Provide the (X, Y) coordinate of the cell's center where the given text is located.  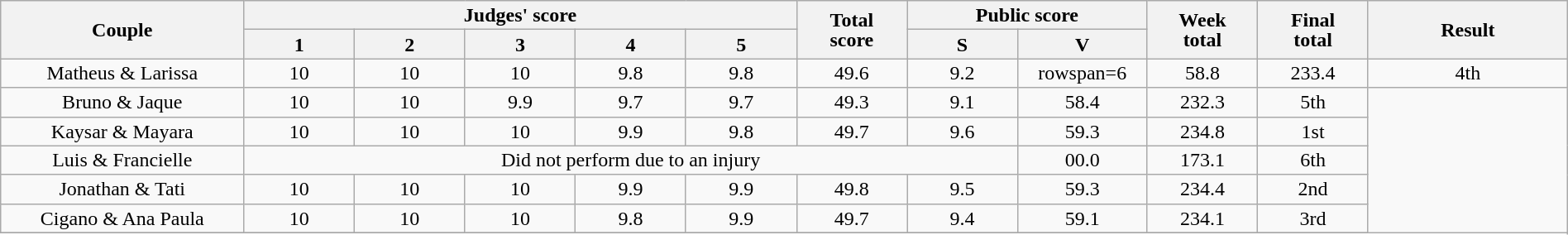
49.8 (852, 189)
5th (1313, 103)
V (1082, 45)
234.8 (1202, 131)
233.4 (1313, 73)
Kaysar & Mayara (122, 131)
Totalscore (852, 30)
Public score (1027, 15)
Cigano & Ana Paula (122, 218)
49.3 (852, 103)
Jonathan & Tati (122, 189)
2nd (1313, 189)
4th (1467, 73)
2 (409, 45)
173.1 (1202, 161)
Judges' score (520, 15)
Matheus & Larissa (122, 73)
9.5 (963, 189)
58.8 (1202, 73)
00.0 (1082, 161)
Weektotal (1202, 30)
5 (741, 45)
59.1 (1082, 218)
234.1 (1202, 218)
rowspan=6 (1082, 73)
Bruno & Jaque (122, 103)
9.1 (963, 103)
Couple (122, 30)
232.3 (1202, 103)
9.2 (963, 73)
234.4 (1202, 189)
Finaltotal (1313, 30)
3rd (1313, 218)
1 (299, 45)
49.6 (852, 73)
9.4 (963, 218)
58.4 (1082, 103)
9.6 (963, 131)
Result (1467, 30)
6th (1313, 161)
1st (1313, 131)
S (963, 45)
Luis & Francielle (122, 161)
4 (631, 45)
Did not perform due to an injury (630, 161)
3 (520, 45)
